From the cell containing the given text, extract its center point as [X, Y] coordinate. 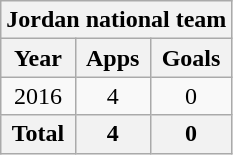
Total [38, 134]
Apps [112, 58]
Jordan national team [116, 20]
Goals [191, 58]
Year [38, 58]
2016 [38, 96]
